Identify which cell holds the provided text, then report its (X, Y) central coordinate. 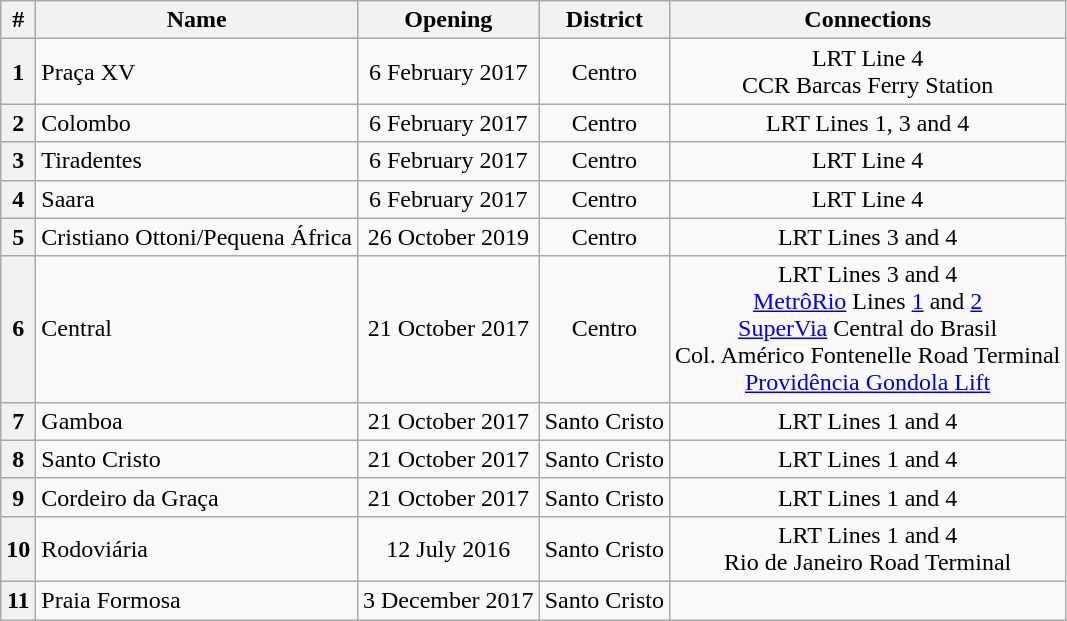
2 (18, 123)
LRT Lines 3 and 4 (868, 237)
LRT Lines 1 and 4 Rio de Janeiro Road Terminal (868, 548)
LRT Lines 3 and 4 MetrôRio Lines 1 and 2 SuperVia Central do Brasil Col. Américo Fontenelle Road Terminal Providência Gondola Lift (868, 329)
# (18, 20)
LRT Line 4 CCR Barcas Ferry Station (868, 72)
Tiradentes (197, 161)
Rodoviária (197, 548)
LRT Lines 1, 3 and 4 (868, 123)
Central (197, 329)
5 (18, 237)
9 (18, 497)
Opening (448, 20)
3 December 2017 (448, 600)
6 (18, 329)
Gamboa (197, 421)
3 (18, 161)
10 (18, 548)
Saara (197, 199)
Cristiano Ottoni/Pequena África (197, 237)
Colombo (197, 123)
Connections (868, 20)
4 (18, 199)
1 (18, 72)
Cordeiro da Graça (197, 497)
Praça XV (197, 72)
7 (18, 421)
26 October 2019 (448, 237)
12 July 2016 (448, 548)
11 (18, 600)
Praia Formosa (197, 600)
Name (197, 20)
District (604, 20)
8 (18, 459)
